Return (x, y) of the center of cell containing provided text 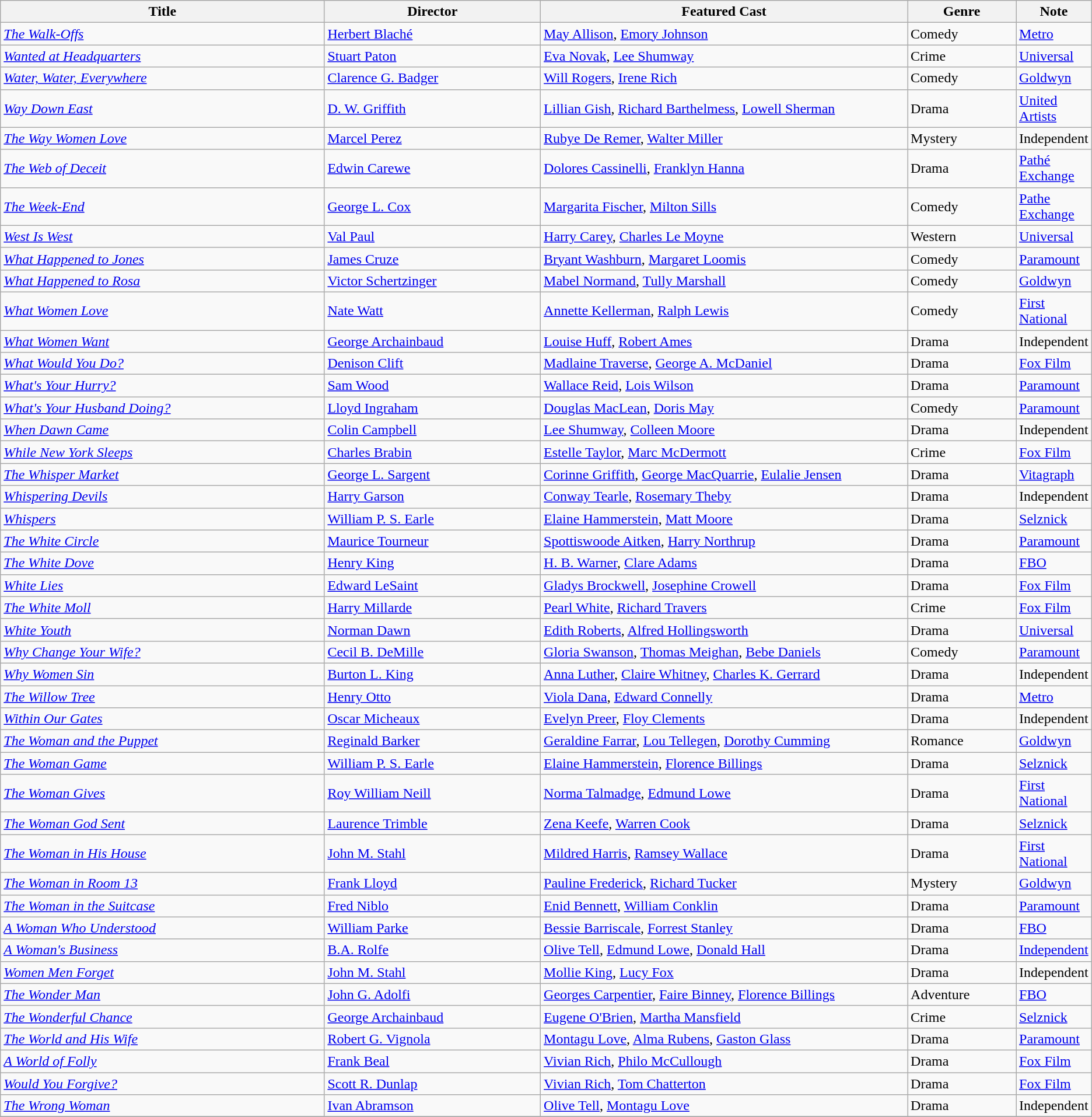
Roy William Neill (433, 794)
Colin Campbell (433, 430)
Adventure (962, 994)
Douglas MacLean, Doris May (724, 408)
Within Our Gates (162, 719)
Herbert Blaché (433, 34)
Wallace Reid, Lois Wilson (724, 386)
The Willow Tree (162, 696)
Genre (962, 12)
Olive Tell, Montagu Love (724, 1106)
Victor Schertzinger (433, 281)
Burton L. King (433, 674)
Val Paul (433, 236)
Wanted at Headquarters (162, 56)
Evelyn Preer, Floy Clements (724, 719)
Stuart Paton (433, 56)
While New York Sleeps (162, 452)
Olive Tell, Edmund Lowe, Donald Hall (724, 950)
What's Your Husband Doing? (162, 408)
A World of Folly (162, 1061)
Romance (962, 741)
Oscar Micheaux (433, 719)
The Wonder Man (162, 994)
Note (1054, 12)
Title (162, 12)
Louise Huff, Robert Ames (724, 341)
Annette Kellerman, Ralph Lewis (724, 310)
The Woman and the Puppet (162, 741)
Henry King (433, 563)
The Woman in His House (162, 853)
The Web of Deceit (162, 168)
Geraldine Farrar, Lou Tellegen, Dorothy Cumming (724, 741)
The Woman in Room 13 (162, 884)
Norman Dawn (433, 630)
The Woman Gives (162, 794)
James Cruze (433, 259)
Georges Carpentier, Faire Binney, Florence Billings (724, 994)
Viola Dana, Edward Connelly (724, 696)
Featured Cast (724, 12)
Frank Lloyd (433, 884)
Bryant Washburn, Margaret Loomis (724, 259)
Pathe Exchange (1054, 207)
Anna Luther, Claire Whitney, Charles K. Gerrard (724, 674)
Ivan Abramson (433, 1106)
Corinne Griffith, George MacQuarrie, Eulalie Jensen (724, 474)
George L. Sargent (433, 474)
Estelle Taylor, Marc McDermott (724, 452)
Whispering Devils (162, 497)
The Woman in the Suitcase (162, 906)
Edward LeSaint (433, 585)
The Week-End (162, 207)
Robert G. Vignola (433, 1039)
What's Your Hurry? (162, 386)
The Whisper Market (162, 474)
Spottiswoode Aitken, Harry Northrup (724, 541)
What Happened to Jones (162, 259)
What Women Want (162, 341)
May Allison, Emory Johnson (724, 34)
What Women Love (162, 310)
Pearl White, Richard Travers (724, 608)
Dolores Cassinelli, Franklyn Hanna (724, 168)
Lloyd Ingraham (433, 408)
Elaine Hammerstein, Florence Billings (724, 763)
West Is West (162, 236)
Margarita Fischer, Milton Sills (724, 207)
The White Circle (162, 541)
Madlaine Traverse, George A. McDaniel (724, 364)
Scott R. Dunlap (433, 1084)
Clarence G. Badger (433, 78)
Harry Garson (433, 497)
Director (433, 12)
A Woman Who Understood (162, 928)
Marcel Perez (433, 138)
Denison Clift (433, 364)
Water, Water, Everywhere (162, 78)
Cecil B. DeMille (433, 652)
Zena Keefe, Warren Cook (724, 823)
Mabel Normand, Tully Marshall (724, 281)
Vivian Rich, Philo McCullough (724, 1061)
John G. Adolfi (433, 994)
Fred Niblo (433, 906)
William Parke (433, 928)
D. W. Griffith (433, 109)
Frank Beal (433, 1061)
Gladys Brockwell, Josephine Crowell (724, 585)
Lillian Gish, Richard Barthelmess, Lowell Sherman (724, 109)
Will Rogers, Irene Rich (724, 78)
The White Moll (162, 608)
Mildred Harris, Ramsey Wallace (724, 853)
A Woman's Business (162, 950)
Elaine Hammerstein, Matt Moore (724, 519)
Why Change Your Wife? (162, 652)
What Happened to Rosa (162, 281)
The Woman God Sent (162, 823)
Eugene O'Brien, Martha Mansfield (724, 1017)
George L. Cox (433, 207)
White Youth (162, 630)
Laurence Trimble (433, 823)
Would You Forgive? (162, 1084)
Way Down East (162, 109)
The Wonderful Chance (162, 1017)
The Wrong Woman (162, 1106)
What Would You Do? (162, 364)
Maurice Tourneur (433, 541)
Eva Novak, Lee Shumway (724, 56)
Why Women Sin (162, 674)
Mollie King, Lucy Fox (724, 972)
Vivian Rich, Tom Chatterton (724, 1084)
Edwin Carewe (433, 168)
Harry Millarde (433, 608)
The White Dove (162, 563)
Reginald Barker (433, 741)
B.A. Rolfe (433, 950)
Harry Carey, Charles Le Moyne (724, 236)
Sam Wood (433, 386)
H. B. Warner, Clare Adams (724, 563)
Pathé Exchange (1054, 168)
Rubye De Remer, Walter Miller (724, 138)
The Walk-Offs (162, 34)
Norma Talmadge, Edmund Lowe (724, 794)
Enid Bennett, William Conklin (724, 906)
Whispers (162, 519)
Western (962, 236)
Bessie Barriscale, Forrest Stanley (724, 928)
United Artists (1054, 109)
Henry Otto (433, 696)
Women Men Forget (162, 972)
Edith Roberts, Alfred Hollingsworth (724, 630)
Charles Brabin (433, 452)
When Dawn Came (162, 430)
Lee Shumway, Colleen Moore (724, 430)
The Woman Game (162, 763)
Montagu Love, Alma Rubens, Gaston Glass (724, 1039)
Conway Tearle, Rosemary Theby (724, 497)
The World and His Wife (162, 1039)
The Way Women Love (162, 138)
Vitagraph (1054, 474)
Nate Watt (433, 310)
Pauline Frederick, Richard Tucker (724, 884)
White Lies (162, 585)
Gloria Swanson, Thomas Meighan, Bebe Daniels (724, 652)
